Determine the [x, y] coordinate at the center of the cell enclosing the given text.  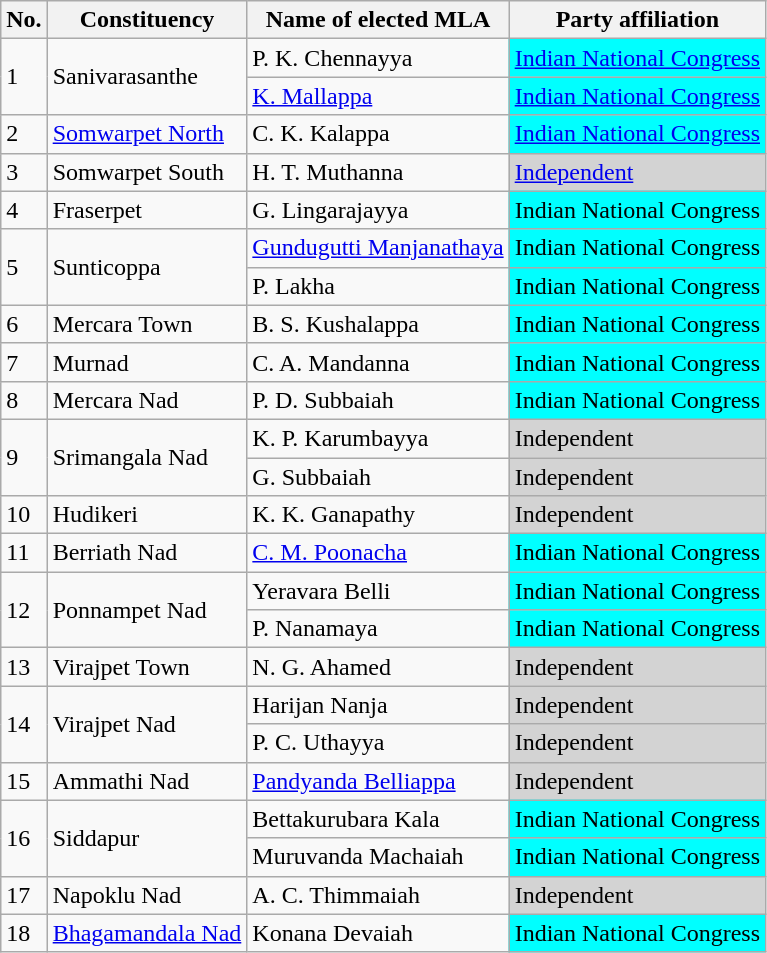
9 [24, 457]
Berriath Nad [147, 553]
Pandyanda Belliappa [378, 781]
Bettakurubara Kala [378, 819]
A. C. Thimmaiah [378, 895]
Siddapur [147, 838]
Sanivarasanthe [147, 77]
4 [24, 210]
16 [24, 838]
Fraserpet [147, 210]
2 [24, 134]
Party affiliation [637, 20]
15 [24, 781]
B. S. Kushalappa [378, 324]
14 [24, 724]
P. D. Subbaiah [378, 400]
18 [24, 933]
Somwarpet North [147, 134]
Muruvanda Machaiah [378, 857]
Yeravara Belli [378, 591]
Ponnampet Nad [147, 610]
G. Lingarajayya [378, 210]
C. K. Kalappa [378, 134]
P. C. Uthayya [378, 743]
P. Lakha [378, 286]
Mercara Nad [147, 400]
Mercara Town [147, 324]
P. Nanamaya [378, 629]
Somwarpet South [147, 172]
3 [24, 172]
Murnad [147, 362]
P. K. Chennayya [378, 58]
N. G. Ahamed [378, 667]
H. T. Muthanna [378, 172]
K. Mallappa [378, 96]
C. M. Poonacha [378, 553]
Konana Devaiah [378, 933]
Sunticoppa [147, 267]
Gundugutti Manjanathaya [378, 248]
11 [24, 553]
Hudikeri [147, 515]
No. [24, 20]
Ammathi Nad [147, 781]
Napoklu Nad [147, 895]
13 [24, 667]
Harijan Nanja [378, 705]
Name of elected MLA [378, 20]
1 [24, 77]
C. A. Mandanna [378, 362]
8 [24, 400]
Virajpet Nad [147, 724]
Constituency [147, 20]
6 [24, 324]
Virajpet Town [147, 667]
K. P. Karumbayya [378, 438]
7 [24, 362]
K. K. Ganapathy [378, 515]
5 [24, 267]
12 [24, 610]
Srimangala Nad [147, 457]
G. Subbaiah [378, 477]
17 [24, 895]
10 [24, 515]
Bhagamandala Nad [147, 933]
